Pinpoint the cell where the given text exists, returning its [X, Y] midpoint coordinate. 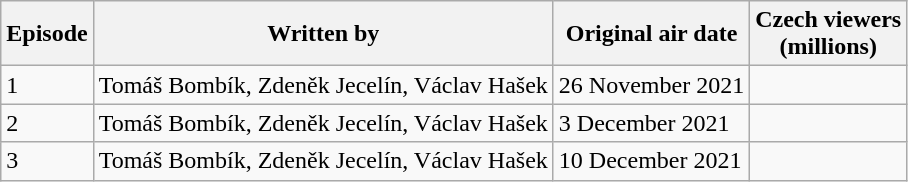
Episode [47, 34]
Original air date [651, 34]
26 November 2021 [651, 85]
3 December 2021 [651, 123]
2 [47, 123]
3 [47, 161]
10 December 2021 [651, 161]
1 [47, 85]
Written by [323, 34]
Czech viewers(millions) [828, 34]
